From the cell containing the given text, extract its center point as (x, y) coordinate. 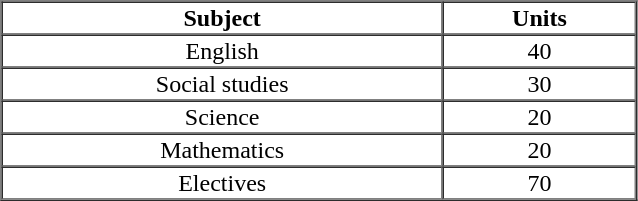
English (222, 50)
30 (540, 84)
Social studies (222, 84)
Subject (222, 18)
Units (540, 18)
Science (222, 116)
Electives (222, 182)
40 (540, 50)
Mathematics (222, 150)
70 (540, 182)
